Scan for the cell matching the given text and deliver its (X, Y) coordinate at center. 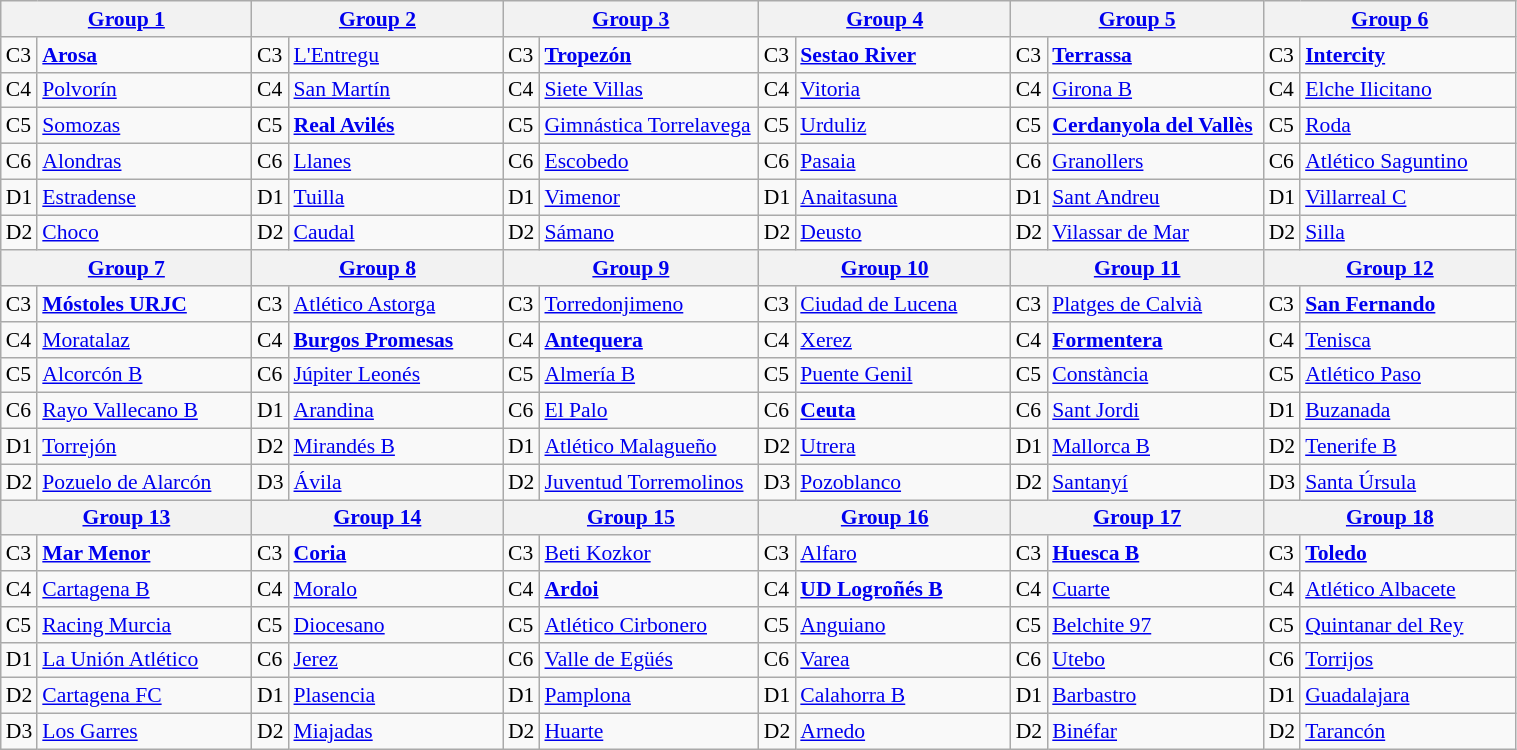
Pozuelo de Alarcón (144, 482)
Cartagena FC (144, 696)
Estradense (144, 197)
Group 1 (126, 19)
Anaitasuna (902, 197)
Jerez (395, 660)
Siete Villas (648, 90)
Deusto (902, 233)
Choco (144, 233)
Group 14 (378, 518)
Mar Menor (144, 554)
Villarreal C (1408, 197)
Racing Murcia (144, 625)
Group 18 (1390, 518)
Xerez (902, 340)
Alondras (144, 162)
Diocesano (395, 625)
San Martín (395, 90)
Real Avilés (395, 126)
Atlético Saguntino (1408, 162)
Huesca B (1155, 554)
Valle de Egüés (648, 660)
Pasaia (902, 162)
La Unión Atlético (144, 660)
Roda (1408, 126)
Móstoles URJC (144, 304)
Toledo (1408, 554)
Mallorca B (1155, 447)
Utrera (902, 447)
Torrijos (1408, 660)
Sámano (648, 233)
Atlético Paso (1408, 375)
Group 2 (378, 19)
Binéfar (1155, 732)
Torredonjimeno (648, 304)
Atlético Malagueño (648, 447)
Arosa (144, 55)
Alfaro (902, 554)
Group 6 (1390, 19)
Caudal (395, 233)
Anguiano (902, 625)
Formentera (1155, 340)
Group 4 (885, 19)
Moratalaz (144, 340)
Santanyí (1155, 482)
Group 17 (1138, 518)
Juventud Torremolinos (648, 482)
Tropezón (648, 55)
Group 10 (885, 269)
Gimnástica Torrelavega (648, 126)
Ávila (395, 482)
Belchite 97 (1155, 625)
Ciudad de Lucena (902, 304)
Pamplona (648, 696)
Vilassar de Mar (1155, 233)
Group 11 (1138, 269)
Elche Ilicitano (1408, 90)
Cartagena B (144, 589)
Tarancón (1408, 732)
Group 3 (631, 19)
Group 7 (126, 269)
Huarte (648, 732)
Terrassa (1155, 55)
Group 12 (1390, 269)
Ceuta (902, 411)
Escobedo (648, 162)
Group 15 (631, 518)
Platges de Calvià (1155, 304)
Alcorcón B (144, 375)
San Fernando (1408, 304)
Vitoria (902, 90)
Cuarte (1155, 589)
Atlético Albacete (1408, 589)
L'Entregu (395, 55)
Torrejón (144, 447)
Intercity (1408, 55)
Plasencia (395, 696)
Tenerife B (1408, 447)
Atlético Astorga (395, 304)
Group 16 (885, 518)
Júpiter Leonés (395, 375)
Los Garres (144, 732)
Guadalajara (1408, 696)
Atlético Cirbonero (648, 625)
Pozoblanco (902, 482)
Santa Úrsula (1408, 482)
Antequera (648, 340)
Miajadas (395, 732)
Puente Genil (902, 375)
Coria (395, 554)
Llanes (395, 162)
Mirandés B (395, 447)
Utebo (1155, 660)
Granollers (1155, 162)
Calahorra B (902, 696)
Urduliz (902, 126)
Sant Andreu (1155, 197)
Sant Jordi (1155, 411)
Silla (1408, 233)
Girona B (1155, 90)
UD Logroñés B (902, 589)
Moralo (395, 589)
Varea (902, 660)
Barbastro (1155, 696)
Buzanada (1408, 411)
El Palo (648, 411)
Polvorín (144, 90)
Group 5 (1138, 19)
Tenisca (1408, 340)
Beti Kozkor (648, 554)
Arnedo (902, 732)
Constància (1155, 375)
Ardoi (648, 589)
Sestao River (902, 55)
Cerdanyola del Vallès (1155, 126)
Vimenor (648, 197)
Group 8 (378, 269)
Almería B (648, 375)
Group 9 (631, 269)
Group 13 (126, 518)
Quintanar del Rey (1408, 625)
Somozas (144, 126)
Burgos Promesas (395, 340)
Tuilla (395, 197)
Arandina (395, 411)
Rayo Vallecano B (144, 411)
